From the cell containing the given text, extract its center point as (X, Y) coordinate. 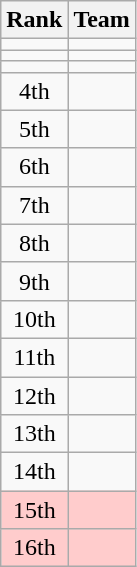
11th (34, 357)
Team (102, 20)
6th (34, 167)
Rank (34, 20)
16th (34, 548)
12th (34, 395)
4th (34, 91)
9th (34, 281)
5th (34, 129)
14th (34, 472)
13th (34, 434)
15th (34, 510)
8th (34, 243)
7th (34, 205)
10th (34, 319)
